Pinpoint the cell where the given text exists, returning its [X, Y] midpoint coordinate. 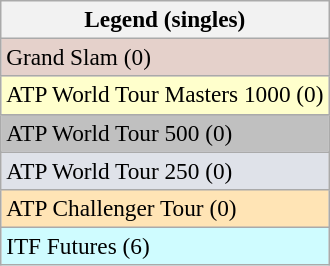
Legend (singles) [165, 19]
ATP World Tour Masters 1000 (0) [165, 95]
ATP World Tour 250 (0) [165, 170]
ATP Challenger Tour (0) [165, 208]
ATP World Tour 500 (0) [165, 133]
Grand Slam (0) [165, 57]
ITF Futures (6) [165, 246]
